Pinpoint the cell where the given text exists, returning its (X, Y) midpoint coordinate. 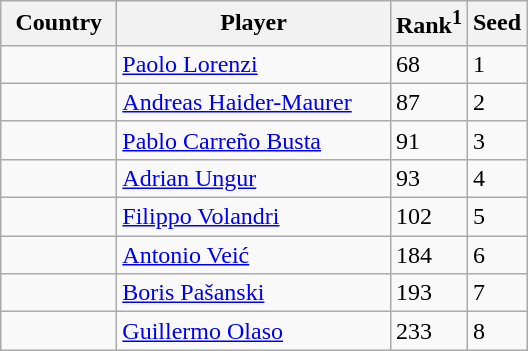
Andreas Haider-Maurer (254, 102)
Filippo Volandri (254, 217)
233 (428, 331)
Pablo Carreño Busta (254, 140)
102 (428, 217)
Rank1 (428, 24)
4 (496, 178)
8 (496, 331)
91 (428, 140)
Antonio Veić (254, 255)
87 (428, 102)
7 (496, 293)
193 (428, 293)
6 (496, 255)
184 (428, 255)
Player (254, 24)
2 (496, 102)
68 (428, 64)
Adrian Ungur (254, 178)
Guillermo Olaso (254, 331)
1 (496, 64)
Seed (496, 24)
93 (428, 178)
5 (496, 217)
3 (496, 140)
Paolo Lorenzi (254, 64)
Country (59, 24)
Boris Pašanski (254, 293)
